Determine the (x, y) coordinate at the center of the cell enclosing the given text.  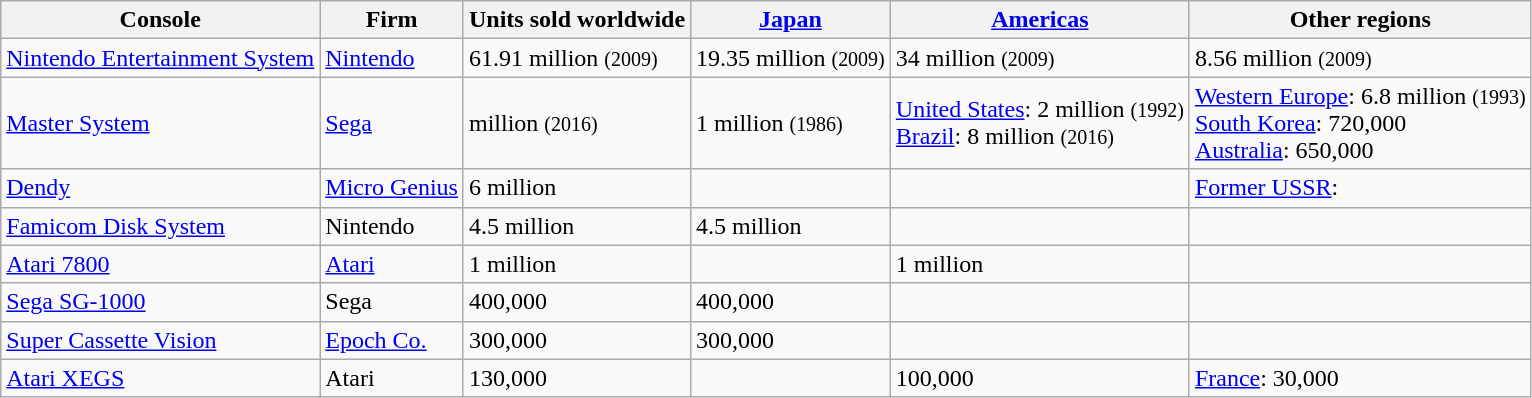
Atari 7800 (160, 264)
Units sold worldwide (576, 20)
million (2016) (576, 123)
19.35 million (2009) (791, 58)
Firm (392, 20)
1 million (1986) (791, 123)
Americas (1040, 20)
United States: 2 million (1992) Brazil: 8 million (2016) (1040, 123)
6 million (576, 188)
Epoch Co. (392, 340)
Sega SG-1000 (160, 302)
Console (160, 20)
Western Europe: 6.8 million (1993) South Korea: 720,000 Australia: 650,000 (1360, 123)
Famicom Disk System (160, 226)
Japan (791, 20)
Master System (160, 123)
Super Cassette Vision (160, 340)
France: 30,000 (1360, 378)
Atari XEGS (160, 378)
130,000 (576, 378)
Dendy (160, 188)
Other regions (1360, 20)
34 million (2009) (1040, 58)
8.56 million (2009) (1360, 58)
Nintendo Entertainment System (160, 58)
61.91 million (2009) (576, 58)
Micro Genius (392, 188)
Former USSR: (1360, 188)
100,000 (1040, 378)
